Pinpoint the cell where the given text exists, returning its (X, Y) midpoint coordinate. 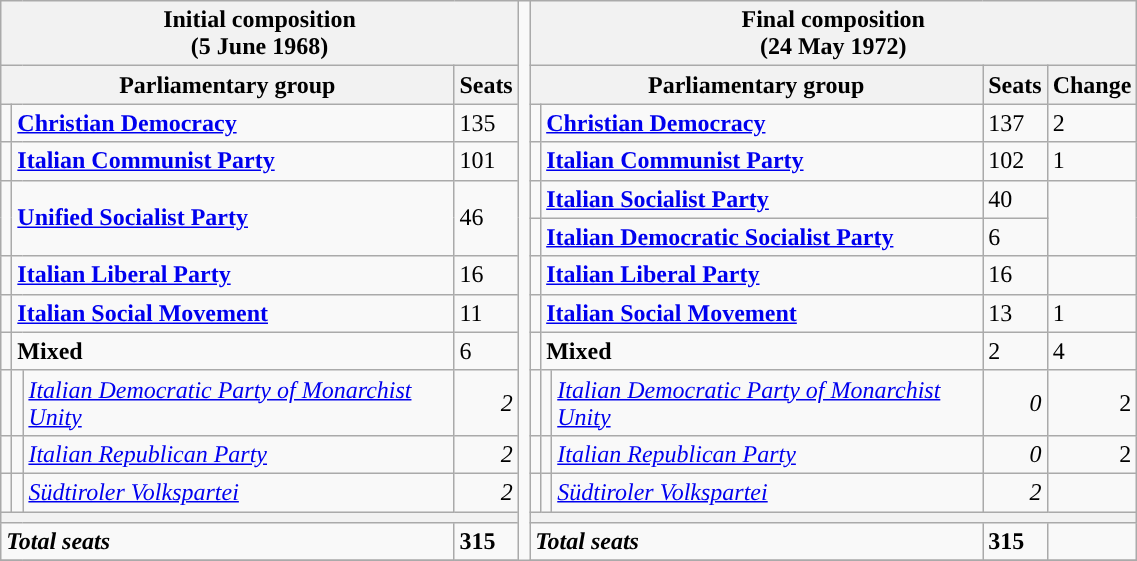
40 (1015, 199)
11 (486, 313)
Italian Democratic Socialist Party (762, 237)
13 (1015, 313)
4 (1092, 351)
Final composition(24 May 1972) (834, 34)
137 (1015, 123)
Italian Socialist Party (762, 199)
102 (1015, 161)
101 (486, 161)
Unified Socialist Party (233, 218)
135 (486, 123)
46 (486, 218)
Initial composition(5 June 1968) (260, 34)
Change (1092, 85)
